Scan for the cell matching the given text and deliver its [X, Y] coordinate at center. 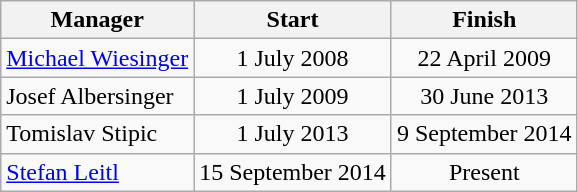
9 September 2014 [484, 134]
Start [293, 20]
1 July 2008 [293, 58]
Tomislav Stipic [98, 134]
15 September 2014 [293, 172]
1 July 2013 [293, 134]
1 July 2009 [293, 96]
Finish [484, 20]
Present [484, 172]
30 June 2013 [484, 96]
Josef Albersinger [98, 96]
Manager [98, 20]
22 April 2009 [484, 58]
Stefan Leitl [98, 172]
Michael Wiesinger [98, 58]
